Search for the cell housing the specified text and yield its (x, y) center coordinate. 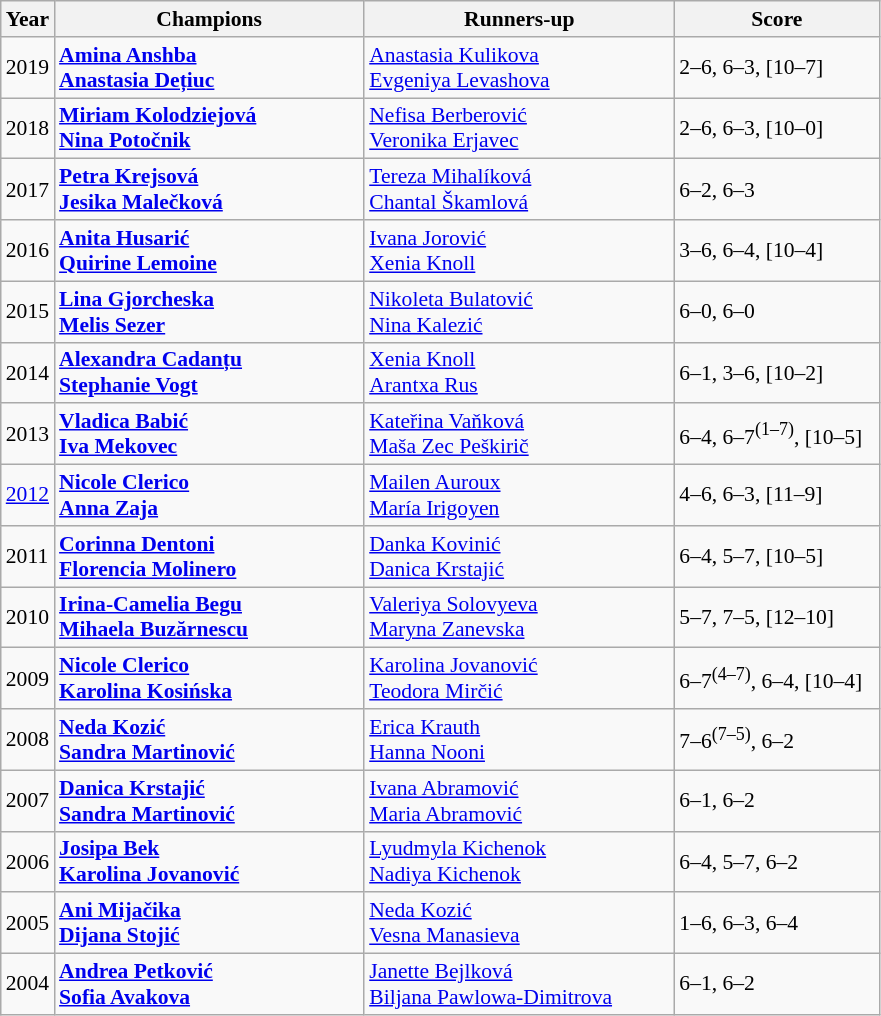
2005 (28, 924)
2011 (28, 556)
6–7(4–7), 6–4, [10–4] (776, 678)
Tereza Mihalíková Chantal Škamlová (519, 190)
Mailen Auroux María Irigoyen (519, 496)
Amina Anshba Anastasia Dețiuc (209, 68)
Ivana Abramović Maria Abramović (519, 800)
Alexandra Cadanțu Stephanie Vogt (209, 372)
2004 (28, 984)
2010 (28, 618)
2007 (28, 800)
Ivana Jorović Xenia Knoll (519, 250)
Lina Gjorcheska Melis Sezer (209, 312)
3–6, 6–4, [10–4] (776, 250)
Nefisa Berberović Veronika Erjavec (519, 128)
Anastasia Kulikova Evgeniya Levashova (519, 68)
6–4, 5–7, [10–5] (776, 556)
6–4, 6–7(1–7), [10–5] (776, 434)
Nicole Clerico Anna Zaja (209, 496)
1–6, 6–3, 6–4 (776, 924)
Josipa Bek Karolina Jovanović (209, 862)
2016 (28, 250)
Petra Krejsová Jesika Malečková (209, 190)
2015 (28, 312)
Erica Krauth Hanna Nooni (519, 740)
Ani Mijačika Dijana Stojić (209, 924)
Neda Kozić Vesna Manasieva (519, 924)
4–6, 6–3, [11–9] (776, 496)
2019 (28, 68)
2012 (28, 496)
2009 (28, 678)
2017 (28, 190)
Score (776, 19)
Year (28, 19)
Runners-up (519, 19)
Vladica Babić Iva Mekovec (209, 434)
2–6, 6–3, [10–0] (776, 128)
Danica Krstajić Sandra Martinović (209, 800)
Nikoleta Bulatović Nina Kalezić (519, 312)
6–4, 5–7, 6–2 (776, 862)
2013 (28, 434)
2008 (28, 740)
Andrea Petković Sofia Avakova (209, 984)
Xenia Knoll Arantxa Rus (519, 372)
Janette Bejlková Biljana Pawlowa-Dimitrova (519, 984)
Anita Husarić Quirine Lemoine (209, 250)
Irina-Camelia Begu Mihaela Buzărnescu (209, 618)
Lyudmyla Kichenok Nadiya Kichenok (519, 862)
Valeriya Solovyeva Maryna Zanevska (519, 618)
Corinna Dentoni Florencia Molinero (209, 556)
Kateřina Vaňková Maša Zec Peškirič (519, 434)
2018 (28, 128)
7–6(7–5), 6–2 (776, 740)
Miriam Kolodziejová Nina Potočnik (209, 128)
Danka Kovinić Danica Krstajić (519, 556)
6–0, 6–0 (776, 312)
Neda Kozić Sandra Martinović (209, 740)
6–1, 3–6, [10–2] (776, 372)
5–7, 7–5, [12–10] (776, 618)
2–6, 6–3, [10–7] (776, 68)
Champions (209, 19)
6–2, 6–3 (776, 190)
2014 (28, 372)
2006 (28, 862)
Nicole Clerico Karolina Kosińska (209, 678)
Karolina Jovanović Teodora Mirčić (519, 678)
